Find where the given text appears and provide that cell's center as (x, y) coordinate. 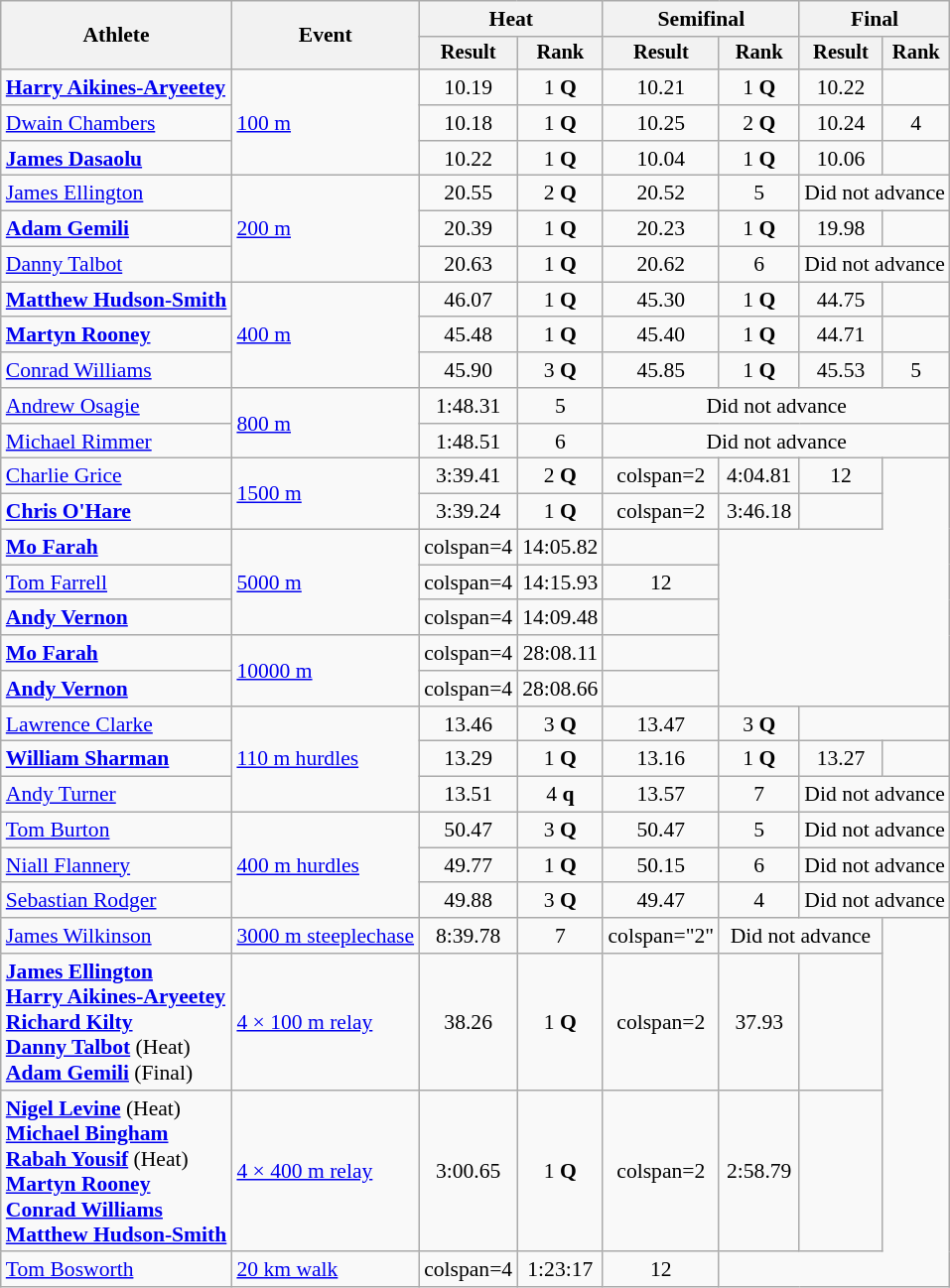
45.40 (661, 335)
3:39.41 (469, 476)
38.26 (469, 1022)
Nigel Levine (Heat)Michael BinghamRabah Yousif (Heat)Martyn RooneyConrad WilliamsMatthew Hudson-Smith (117, 1171)
Charlie Grice (117, 476)
3:39.24 (469, 512)
1500 m (326, 494)
13.29 (469, 759)
20 km walk (326, 1270)
49.77 (469, 865)
800 m (326, 423)
Dwain Chambers (117, 123)
14:15.93 (560, 582)
50.15 (661, 865)
8:39.78 (469, 936)
Sebastian Rodger (117, 901)
20.52 (661, 193)
44.75 (840, 300)
4 q (560, 795)
Tom Bosworth (117, 1270)
William Sharman (117, 759)
13.51 (469, 795)
Tom Farrell (117, 582)
19.98 (840, 229)
10.04 (661, 159)
Semifinal (701, 19)
3:46.18 (758, 512)
Andy Turner (117, 795)
4 × 400 m relay (326, 1171)
Lawrence Clarke (117, 724)
Martyn Rooney (117, 335)
10.19 (469, 87)
49.47 (661, 901)
Michael Rimmer (117, 442)
Final (875, 19)
Niall Flannery (117, 865)
colspan="2" (661, 936)
20.39 (469, 229)
45.48 (469, 335)
James Dasaolu (117, 159)
13.16 (661, 759)
28:08.11 (560, 653)
Event (326, 36)
James EllingtonHarry Aikines-AryeeteyRichard KiltyDanny Talbot (Heat)Adam Gemili (Final) (117, 1022)
Heat (510, 19)
14:05.82 (560, 548)
5000 m (326, 583)
20.62 (661, 265)
28:08.66 (560, 689)
20.23 (661, 229)
44.71 (840, 335)
13.47 (661, 724)
10.18 (469, 123)
13.27 (840, 759)
14:09.48 (560, 618)
45.30 (661, 300)
46.07 (469, 300)
400 m (326, 335)
400 m hurdles (326, 865)
Andrew Osagie (117, 406)
10000 m (326, 671)
10.21 (661, 87)
Adam Gemili (117, 229)
110 m hurdles (326, 760)
Athlete (117, 36)
1:48.51 (469, 442)
Chris O'Hare (117, 512)
Conrad Williams (117, 370)
200 m (326, 228)
45.90 (469, 370)
10.24 (840, 123)
45.85 (661, 370)
4:04.81 (758, 476)
45.53 (840, 370)
James Wilkinson (117, 936)
4 × 100 m relay (326, 1022)
1:23:17 (560, 1270)
Danny Talbot (117, 265)
100 m (326, 123)
1:48.31 (469, 406)
20.55 (469, 193)
13.57 (661, 795)
20.63 (469, 265)
37.93 (758, 1022)
Matthew Hudson-Smith (117, 300)
49.88 (469, 901)
2:58.79 (758, 1171)
Harry Aikines-Aryeetey (117, 87)
10.25 (661, 123)
3000 m steeplechase (326, 936)
13.46 (469, 724)
James Ellington (117, 193)
Tom Burton (117, 831)
10.06 (840, 159)
3:00.65 (469, 1171)
